Scan for the cell matching the given text and deliver its [x, y] coordinate at center. 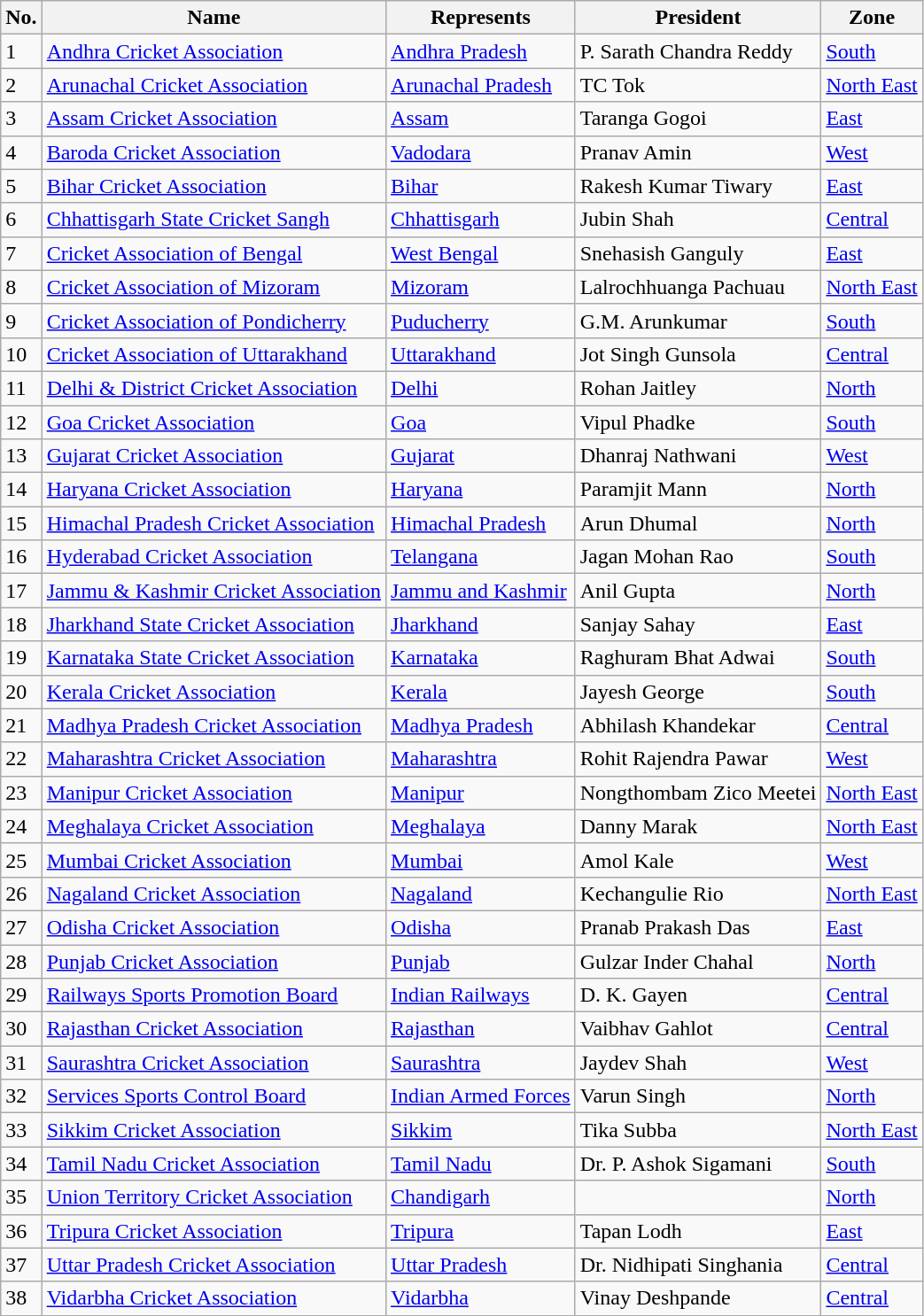
Represents [481, 18]
Abhilash Khandekar [698, 725]
Vinay Deshpande [698, 1298]
Cricket Association of Pondicherry [214, 321]
Saurashtra [481, 1063]
Himachal Pradesh Cricket Association [214, 523]
21 [21, 725]
Jammu and Kashmir [481, 591]
19 [21, 658]
Punjab Cricket Association [214, 961]
1 [21, 51]
Jot Singh Gunsola [698, 354]
Lalrochhuanga Pachuau [698, 287]
11 [21, 388]
Railways Sports Promotion Board [214, 995]
Karnataka State Cricket Association [214, 658]
Manipur [481, 793]
Meghalaya Cricket Association [214, 826]
4 [21, 152]
Rajasthan Cricket Association [214, 1029]
Pranab Prakash Das [698, 927]
10 [21, 354]
32 [21, 1096]
Telangana [481, 557]
Services Sports Control Board [214, 1096]
Assam Cricket Association [214, 119]
15 [21, 523]
Kerala [481, 692]
Sanjay Sahay [698, 624]
Haryana Cricket Association [214, 490]
Chhattisgarh [481, 220]
35 [21, 1197]
Odisha [481, 927]
Cricket Association of Mizoram [214, 287]
33 [21, 1130]
Dr. Nidhipati Singhania [698, 1265]
Tapan Lodh [698, 1231]
5 [21, 186]
Anil Gupta [698, 591]
Arun Dhumal [698, 523]
Chhattisgarh State Cricket Sangh [214, 220]
Vaibhav Gahlot [698, 1029]
Baroda Cricket Association [214, 152]
Jharkhand [481, 624]
27 [21, 927]
22 [21, 759]
Sikkim Cricket Association [214, 1130]
Cricket Association of Bengal [214, 253]
Gulzar Inder Chahal [698, 961]
Vidarbha [481, 1298]
Pranav Amin [698, 152]
38 [21, 1298]
Goa Cricket Association [214, 422]
Punjab [481, 961]
G.M. Arunkumar [698, 321]
Andhra Pradesh [481, 51]
Varun Singh [698, 1096]
25 [21, 860]
Arunachal Cricket Association [214, 85]
Gujarat Cricket Association [214, 456]
West Bengal [481, 253]
29 [21, 995]
No. [21, 18]
24 [21, 826]
Indian Railways [481, 995]
Gujarat [481, 456]
Nagaland [481, 894]
Dr. P. Ashok Sigamani [698, 1164]
Jaydev Shah [698, 1063]
12 [21, 422]
Vadodara [481, 152]
TC Tok [698, 85]
Maharashtra Cricket Association [214, 759]
Union Territory Cricket Association [214, 1197]
Vidarbha Cricket Association [214, 1298]
9 [21, 321]
Tamil Nadu [481, 1164]
Uttarakhand [481, 354]
Madhya Pradesh Cricket Association [214, 725]
Taranga Gogoi [698, 119]
Rohan Jaitley [698, 388]
Zone [872, 18]
Rajasthan [481, 1029]
Delhi [481, 388]
Haryana [481, 490]
37 [21, 1265]
Tripura [481, 1231]
Maharashtra [481, 759]
Tika Subba [698, 1130]
14 [21, 490]
Kerala Cricket Association [214, 692]
Jayesh George [698, 692]
Uttar Pradesh Cricket Association [214, 1265]
Rohit Rajendra Pawar [698, 759]
Mumbai [481, 860]
Uttar Pradesh [481, 1265]
Mizoram [481, 287]
Arunachal Pradesh [481, 85]
Dhanraj Nathwani [698, 456]
Danny Marak [698, 826]
Chandigarh [481, 1197]
Nagaland Cricket Association [214, 894]
2 [21, 85]
Delhi & District Cricket Association [214, 388]
28 [21, 961]
Name [214, 18]
Meghalaya [481, 826]
Raghuram Bhat Adwai [698, 658]
Karnataka [481, 658]
7 [21, 253]
26 [21, 894]
Andhra Cricket Association [214, 51]
Bihar [481, 186]
Paramjit Mann [698, 490]
Vipul Phadke [698, 422]
Hyderabad Cricket Association [214, 557]
Indian Armed Forces [481, 1096]
Tripura Cricket Association [214, 1231]
23 [21, 793]
Manipur Cricket Association [214, 793]
Madhya Pradesh [481, 725]
Himachal Pradesh [481, 523]
31 [21, 1063]
Odisha Cricket Association [214, 927]
17 [21, 591]
Assam [481, 119]
3 [21, 119]
Tamil Nadu Cricket Association [214, 1164]
Bihar Cricket Association [214, 186]
P. Sarath Chandra Reddy [698, 51]
Jharkhand State Cricket Association [214, 624]
Goa [481, 422]
20 [21, 692]
Puducherry [481, 321]
Rakesh Kumar Tiwary [698, 186]
Sikkim [481, 1130]
D. K. Gayen [698, 995]
Cricket Association of Uttarakhand [214, 354]
President [698, 18]
34 [21, 1164]
16 [21, 557]
Jammu & Kashmir Cricket Association [214, 591]
Jagan Mohan Rao [698, 557]
Kechangulie Rio [698, 894]
Amol Kale [698, 860]
18 [21, 624]
Jubin Shah [698, 220]
Saurashtra Cricket Association [214, 1063]
13 [21, 456]
Nongthombam Zico Meetei [698, 793]
30 [21, 1029]
6 [21, 220]
36 [21, 1231]
Snehasish Ganguly [698, 253]
Mumbai Cricket Association [214, 860]
8 [21, 287]
